Output the (X, Y) coordinate of the center of the cell containing the given text.  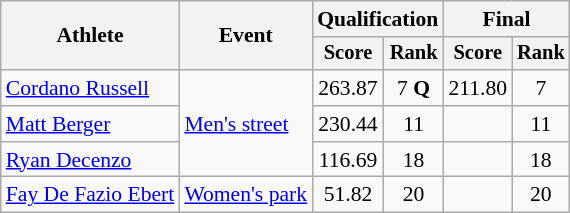
116.69 (348, 160)
7 (541, 88)
211.80 (478, 88)
Event (246, 36)
Qualification (378, 19)
7 Q (414, 88)
Matt Berger (90, 124)
Men's street (246, 124)
51.82 (348, 195)
230.44 (348, 124)
Women's park (246, 195)
Cordano Russell (90, 88)
Ryan Decenzo (90, 160)
263.87 (348, 88)
Final (506, 19)
Athlete (90, 36)
Fay De Fazio Ebert (90, 195)
